Identify which cell holds the provided text, then report its (X, Y) central coordinate. 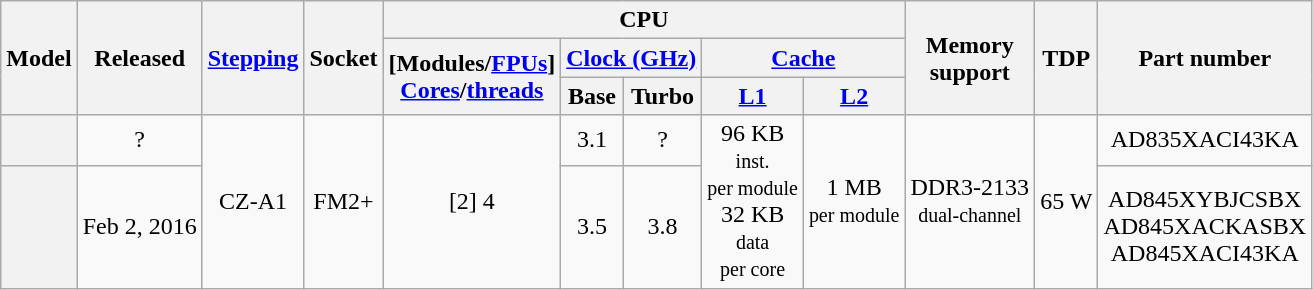
CZ-A1 (253, 202)
96 KBinst.per module32 KBdataper core (753, 202)
[Modules/FPUs]Cores/threads (472, 77)
3.5 (592, 227)
Feb 2, 2016 (140, 227)
AD835XACI43KA (1205, 140)
AD845XYBJCSBXAD845XACKASBX AD845XACI43KA (1205, 227)
Clock (GHz) (632, 58)
65 W (1066, 202)
Turbo (662, 96)
CPU (644, 20)
Model (39, 58)
Base (592, 96)
Socket (344, 58)
Stepping (253, 58)
L1 (753, 96)
DDR3-2133dual-channel (970, 202)
3.1 (592, 140)
Memorysupport (970, 58)
L2 (854, 96)
FM2+ (344, 202)
Released (140, 58)
[2] 4 (472, 202)
3.8 (662, 227)
1 MBper module (854, 202)
Part number (1205, 58)
TDP (1066, 58)
Cache (804, 58)
